Identify which cell holds the provided text, then report its (x, y) central coordinate. 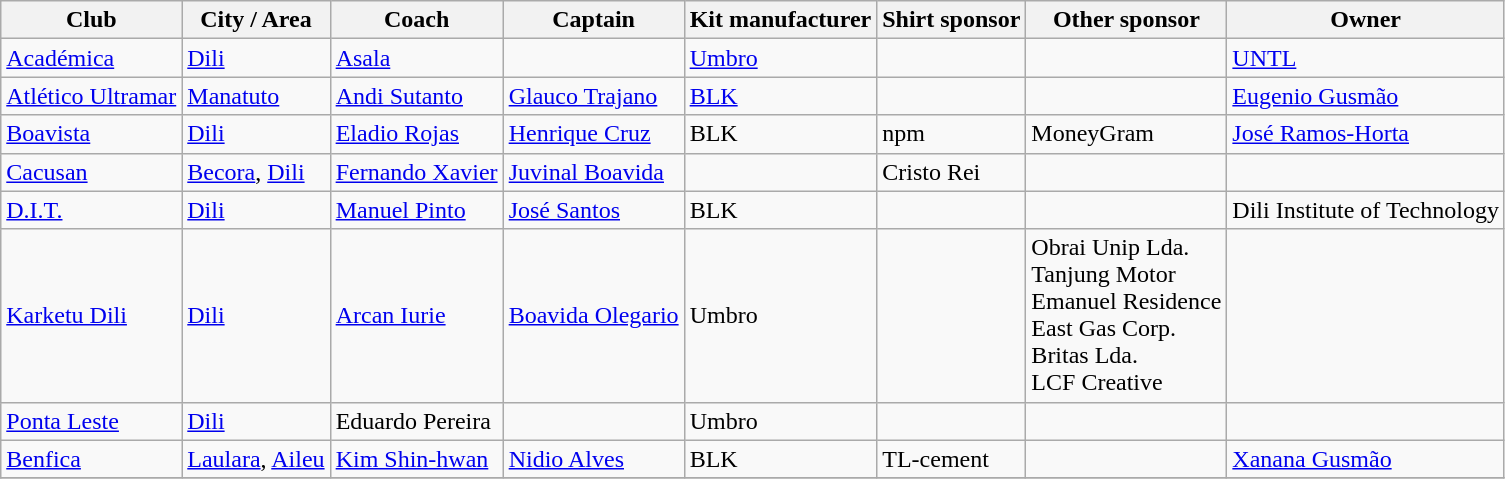
Karketu Dili (92, 316)
José Ramos-Horta (1366, 134)
Arcan Iurie (416, 316)
Xanana Gusmão (1366, 459)
Club (92, 20)
Kit manufacturer (780, 20)
Other sponsor (1126, 20)
Atlético Ultramar (92, 96)
Ponta Leste (92, 421)
Obrai Unip Lda.Tanjung MotorEmanuel ResidenceEast Gas Corp.Britas Lda.LCF Creative (1126, 316)
TL-cement (952, 459)
npm (952, 134)
Nidio Alves (594, 459)
Boavida Olegario (594, 316)
Académica (92, 58)
Coach (416, 20)
Boavista (92, 134)
Owner (1366, 20)
Juvinal Boavida (594, 172)
Glauco Trajano (594, 96)
Benfica (92, 459)
Asala (416, 58)
Eduardo Pereira (416, 421)
Cacusan (92, 172)
Henrique Cruz (594, 134)
Andi Sutanto (416, 96)
City / Area (256, 20)
Dili Institute of Technology (1366, 210)
Kim Shin-hwan (416, 459)
Eladio Rojas (416, 134)
Laulara, Aileu (256, 459)
Manuel Pinto (416, 210)
Shirt sponsor (952, 20)
UNTL (1366, 58)
Eugenio Gusmão (1366, 96)
Captain (594, 20)
José Santos (594, 210)
Manatuto (256, 96)
Becora, Dili (256, 172)
MoneyGram (1126, 134)
Fernando Xavier (416, 172)
Cristo Rei (952, 172)
D.I.T. (92, 210)
